Output the (x, y) coordinate of the center of the cell containing the given text.  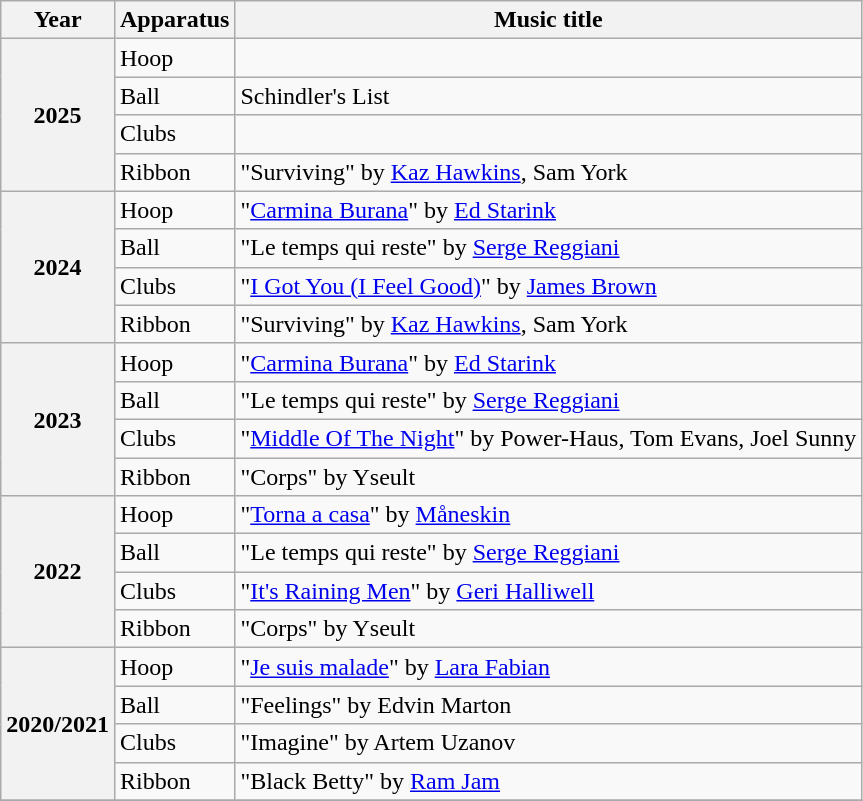
"Feelings" by Edvin Marton (548, 705)
2024 (58, 267)
"Je suis malade" by Lara Fabian (548, 667)
Schindler's List (548, 96)
Music title (548, 20)
2025 (58, 115)
Year (58, 20)
"Imagine" by Artem Uzanov (548, 743)
"It's Raining Men" by Geri Halliwell (548, 591)
2022 (58, 572)
"Middle Of The Night" by Power-Haus, Tom Evans, Joel Sunny (548, 438)
2023 (58, 419)
"Black Betty" by Ram Jam (548, 781)
2020/2021 (58, 724)
"Torna a casa" by Måneskin (548, 515)
"I Got You (I Feel Good)" by James Brown (548, 286)
Apparatus (174, 20)
